Detect which cell encompasses the target text, then output its (x, y) center coordinate. 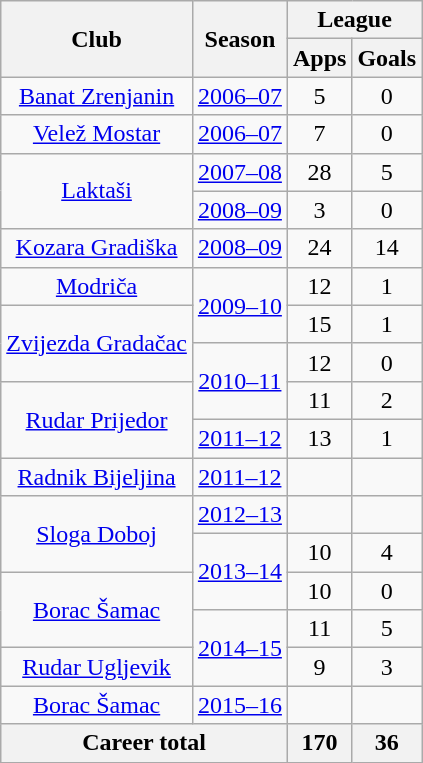
4 (387, 553)
170 (319, 743)
2014–15 (240, 648)
36 (387, 743)
League (354, 20)
Zvijezda Gradačac (97, 343)
2012–13 (240, 515)
14 (387, 248)
15 (319, 324)
2007–08 (240, 172)
Goals (387, 58)
Modriča (97, 286)
Velež Mostar (97, 134)
Apps (319, 58)
Career total (144, 743)
13 (319, 438)
28 (319, 172)
7 (319, 134)
Rudar Prijedor (97, 419)
2013–14 (240, 572)
Kozara Gradiška (97, 248)
Rudar Ugljevik (97, 667)
24 (319, 248)
Sloga Doboj (97, 534)
Club (97, 39)
9 (319, 667)
2 (387, 400)
Banat Zrenjanin (97, 96)
2015–16 (240, 705)
Radnik Bijeljina (97, 477)
2009–10 (240, 305)
Season (240, 39)
Laktaši (97, 191)
2010–11 (240, 381)
